Output the [x, y] coordinate of the center of the cell containing the given text.  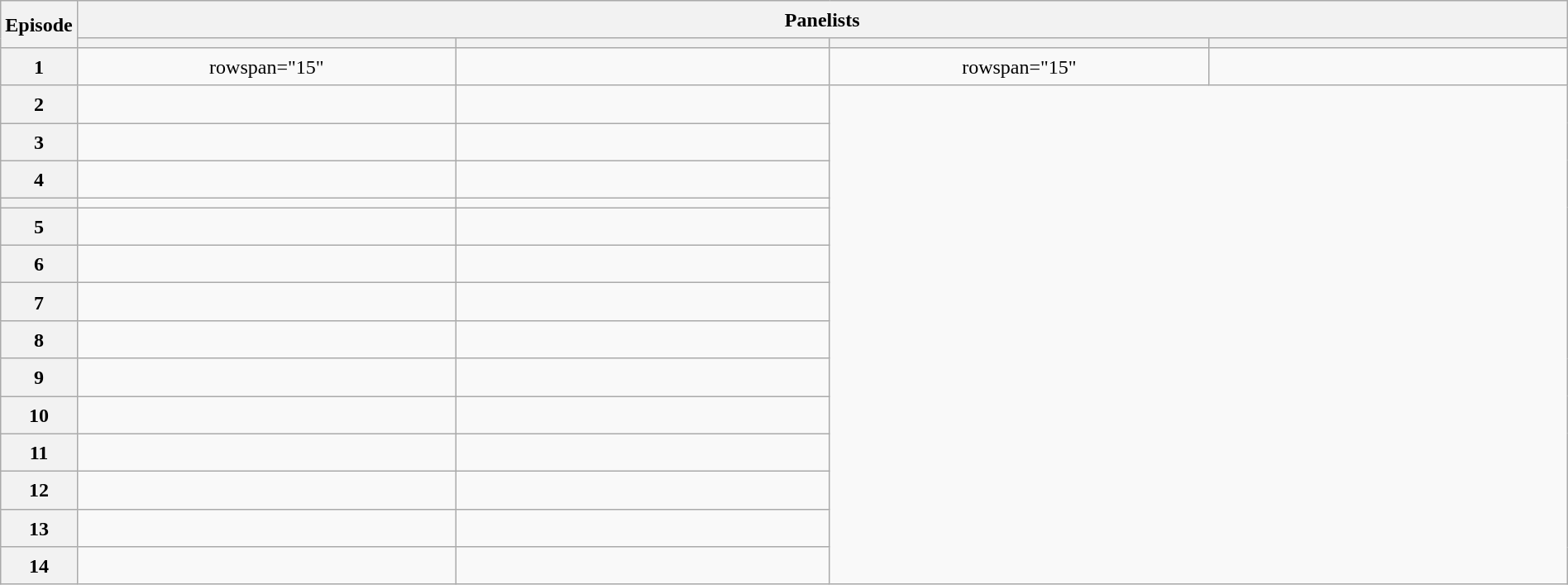
3 [39, 141]
7 [39, 302]
11 [39, 453]
Episode [39, 25]
14 [39, 566]
9 [39, 377]
Panelists [822, 20]
6 [39, 264]
5 [39, 227]
10 [39, 415]
12 [39, 491]
2 [39, 104]
8 [39, 339]
1 [39, 66]
4 [39, 180]
13 [39, 528]
